Locate the cell with the specified text and output its [x, y] center coordinate. 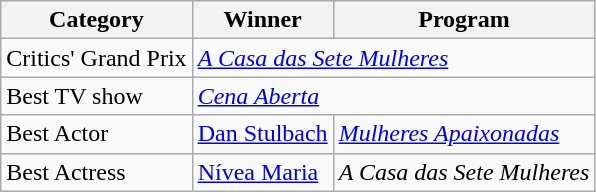
Best Actor [96, 134]
Dan Stulbach [262, 134]
Cena Aberta [394, 96]
Nívea Maria [262, 172]
Category [96, 20]
Mulheres Apaixonadas [464, 134]
Critics' Grand Prix [96, 58]
Winner [262, 20]
Best Actress [96, 172]
Best TV show [96, 96]
Program [464, 20]
